Search for the cell housing the specified text and yield its (x, y) center coordinate. 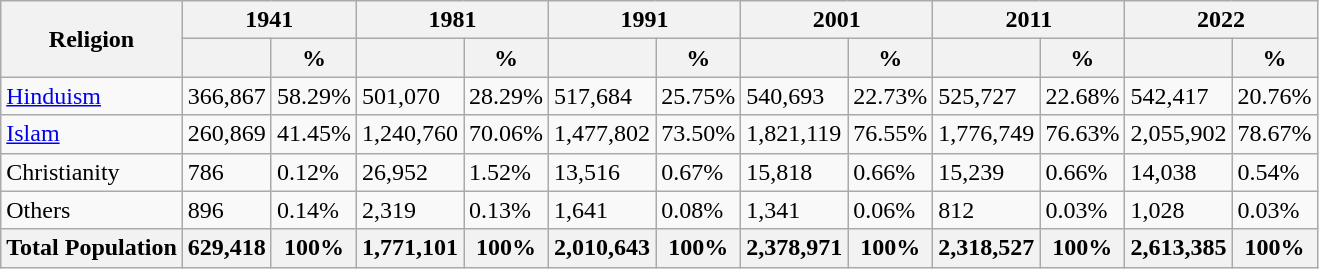
525,727 (986, 96)
Islam (92, 134)
2,318,527 (986, 248)
0.13% (506, 210)
25.75% (698, 96)
517,684 (602, 96)
1,240,760 (410, 134)
70.06% (506, 134)
1,341 (794, 210)
2011 (1029, 20)
629,418 (226, 248)
1991 (645, 20)
0.12% (314, 172)
2,613,385 (1178, 248)
15,239 (986, 172)
2,319 (410, 210)
1,641 (602, 210)
Hinduism (92, 96)
2,055,902 (1178, 134)
0.06% (890, 210)
73.50% (698, 134)
14,038 (1178, 172)
1.52% (506, 172)
0.14% (314, 210)
0.54% (1274, 172)
1941 (269, 20)
1,477,802 (602, 134)
1,028 (1178, 210)
1,771,101 (410, 248)
76.63% (1082, 134)
28.29% (506, 96)
2,010,643 (602, 248)
58.29% (314, 96)
26,952 (410, 172)
22.73% (890, 96)
2001 (837, 20)
501,070 (410, 96)
260,869 (226, 134)
542,417 (1178, 96)
540,693 (794, 96)
Total Population (92, 248)
76.55% (890, 134)
1981 (452, 20)
0.08% (698, 210)
1,821,119 (794, 134)
Religion (92, 39)
41.45% (314, 134)
812 (986, 210)
896 (226, 210)
366,867 (226, 96)
Others (92, 210)
22.68% (1082, 96)
20.76% (1274, 96)
78.67% (1274, 134)
15,818 (794, 172)
0.67% (698, 172)
Christianity (92, 172)
13,516 (602, 172)
2022 (1221, 20)
786 (226, 172)
2,378,971 (794, 248)
1,776,749 (986, 134)
